Return the [x, y] coordinate for the center point of the cell that contains the specified text.  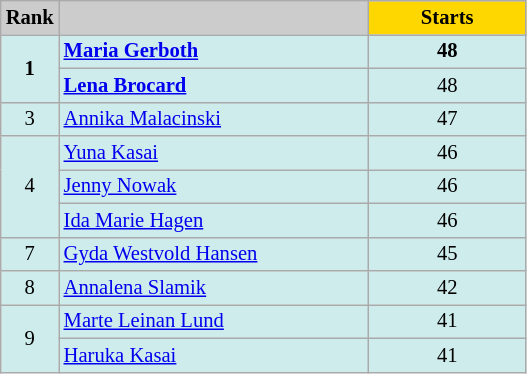
Rank [30, 17]
45 [447, 254]
47 [447, 119]
7 [30, 254]
Annalena Slamik [214, 287]
Jenny Nowak [214, 186]
Yuna Kasai [214, 153]
42 [447, 287]
Gyda Westvold Hansen [214, 254]
3 [30, 119]
Marte Leinan Lund [214, 321]
1 [30, 68]
Haruka Kasai [214, 355]
Maria Gerboth [214, 51]
9 [30, 338]
4 [30, 186]
Starts [447, 17]
Annika Malacinski [214, 119]
Lena Brocard [214, 85]
8 [30, 287]
Ida Marie Hagen [214, 220]
